Capture the cell that displays the provided text and extract its (x, y) central coordinate. 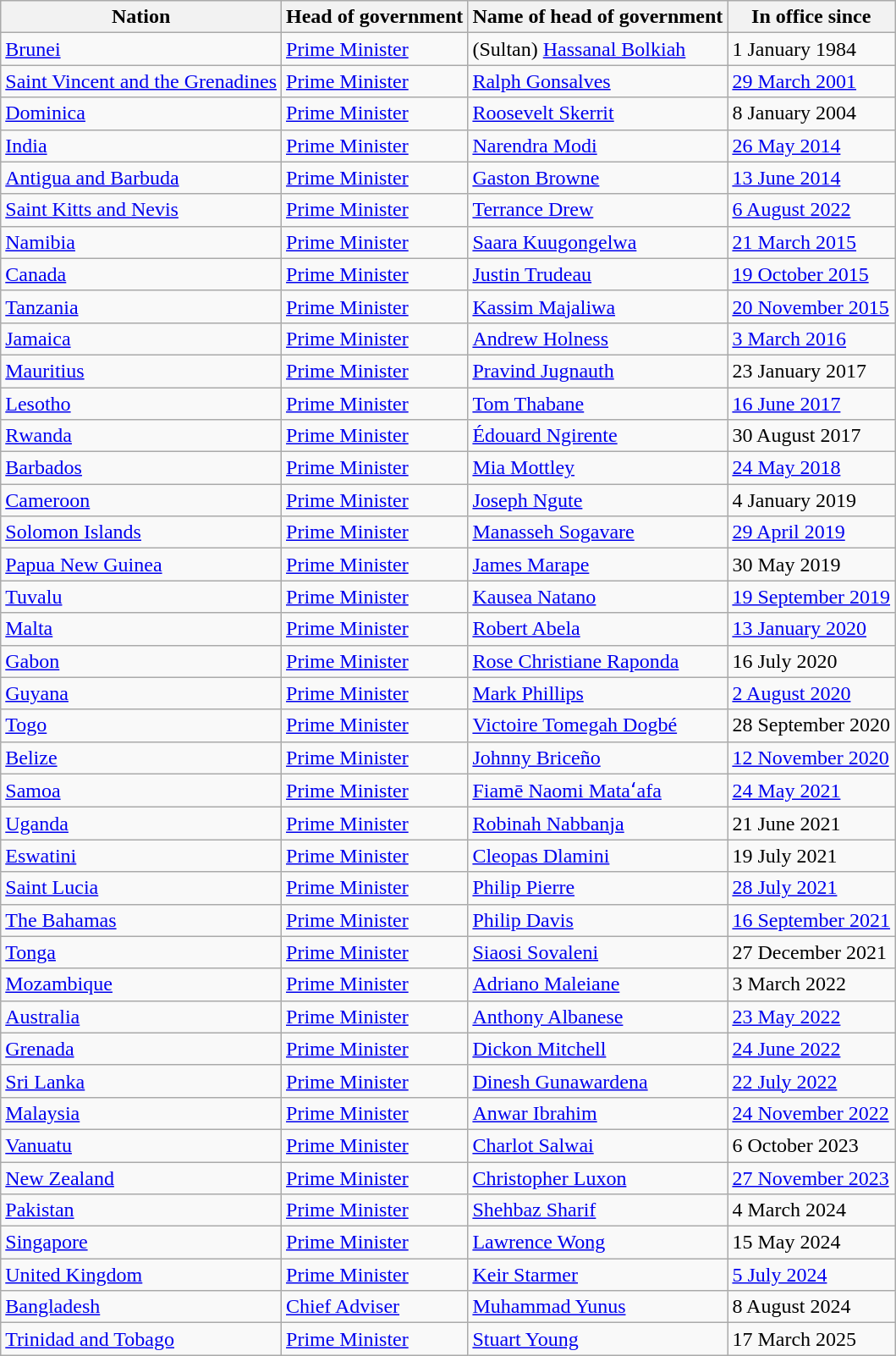
Muhammad Yunus (597, 1307)
India (141, 146)
Anwar Ibrahim (597, 1113)
Shehbaz Sharif (597, 1210)
6 October 2023 (811, 1145)
22 July 2022 (811, 1081)
Malaysia (141, 1113)
(Sultan) Hassanal Bolkiah (597, 49)
28 July 2021 (811, 888)
24 May 2021 (811, 791)
17 March 2025 (811, 1339)
Sri Lanka (141, 1081)
4 March 2024 (811, 1210)
29 April 2019 (811, 532)
Cameroon (141, 500)
Christopher Luxon (597, 1177)
Tonga (141, 952)
Dinesh Gunawardena (597, 1081)
16 September 2021 (811, 920)
13 June 2014 (811, 178)
James Marape (597, 565)
Siaosi Sovaleni (597, 952)
Philip Davis (597, 920)
Belize (141, 758)
16 June 2017 (811, 404)
Papua New Guinea (141, 565)
3 March 2016 (811, 339)
26 May 2014 (811, 146)
Name of head of government (597, 17)
Namibia (141, 242)
27 December 2021 (811, 952)
4 January 2019 (811, 500)
21 June 2021 (811, 824)
Pravind Jugnauth (597, 371)
23 January 2017 (811, 371)
Fiamē Naomi Mataʻafa (597, 791)
8 August 2024 (811, 1307)
Samoa (141, 791)
Australia (141, 1017)
Uganda (141, 824)
2 August 2020 (811, 693)
Chief Adviser (375, 1307)
30 August 2017 (811, 436)
16 July 2020 (811, 661)
Philip Pierre (597, 888)
In office since (811, 17)
6 August 2022 (811, 210)
Robert Abela (597, 629)
Lawrence Wong (597, 1243)
Saint Lucia (141, 888)
24 November 2022 (811, 1113)
Trinidad and Tobago (141, 1339)
28 September 2020 (811, 725)
Lesotho (141, 404)
27 November 2023 (811, 1177)
29 March 2001 (811, 81)
1 January 1984 (811, 49)
Mia Mottley (597, 468)
Rose Christiane Raponda (597, 661)
Cleopas Dlamini (597, 856)
Anthony Albanese (597, 1017)
Singapore (141, 1243)
Tom Thabane (597, 404)
Saint Kitts and Nevis (141, 210)
Gaston Browne (597, 178)
Brunei (141, 49)
19 October 2015 (811, 274)
Nation (141, 17)
Andrew Holness (597, 339)
Justin Trudeau (597, 274)
Jamaica (141, 339)
Kausea Natano (597, 597)
Eswatini (141, 856)
Gabon (141, 661)
Roosevelt Skerrit (597, 113)
Stuart Young (597, 1339)
Malta (141, 629)
Robinah Nabbanja (597, 824)
Mozambique (141, 984)
Saint Vincent and the Grenadines (141, 81)
Édouard Ngirente (597, 436)
12 November 2020 (811, 758)
Kassim Majaliwa (597, 306)
Terrance Drew (597, 210)
Togo (141, 725)
Rwanda (141, 436)
30 May 2019 (811, 565)
Keir Starmer (597, 1275)
Tuvalu (141, 597)
Joseph Ngute (597, 500)
Antigua and Barbuda (141, 178)
Victoire Tomegah Dogbé (597, 725)
23 May 2022 (811, 1017)
24 June 2022 (811, 1049)
Ralph Gonsalves (597, 81)
Pakistan (141, 1210)
19 July 2021 (811, 856)
Canada (141, 274)
Grenada (141, 1049)
Bangladesh (141, 1307)
The Bahamas (141, 920)
Dickon Mitchell (597, 1049)
Dominica (141, 113)
21 March 2015 (811, 242)
Solomon Islands (141, 532)
Johnny Briceño (597, 758)
5 July 2024 (811, 1275)
3 March 2022 (811, 984)
Charlot Salwai (597, 1145)
Tanzania (141, 306)
Adriano Maleiane (597, 984)
Narendra Modi (597, 146)
United Kingdom (141, 1275)
Guyana (141, 693)
24 May 2018 (811, 468)
Manasseh Sogavare (597, 532)
New Zealand (141, 1177)
Mark Phillips (597, 693)
Vanuatu (141, 1145)
20 November 2015 (811, 306)
19 September 2019 (811, 597)
Saara Kuugongelwa (597, 242)
Barbados (141, 468)
Mauritius (141, 371)
13 January 2020 (811, 629)
8 January 2004 (811, 113)
Head of government (375, 17)
15 May 2024 (811, 1243)
